Search for the cell housing the specified text and yield its [X, Y] center coordinate. 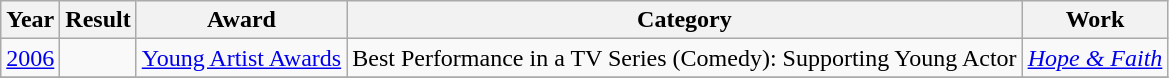
Young Artist Awards [241, 58]
Result [98, 20]
Award [241, 20]
Work [1095, 20]
2006 [30, 58]
Best Performance in a TV Series (Comedy): Supporting Young Actor [684, 58]
Category [684, 20]
Year [30, 20]
Hope & Faith [1095, 58]
